Capture the cell that displays the provided text and extract its [X, Y] central coordinate. 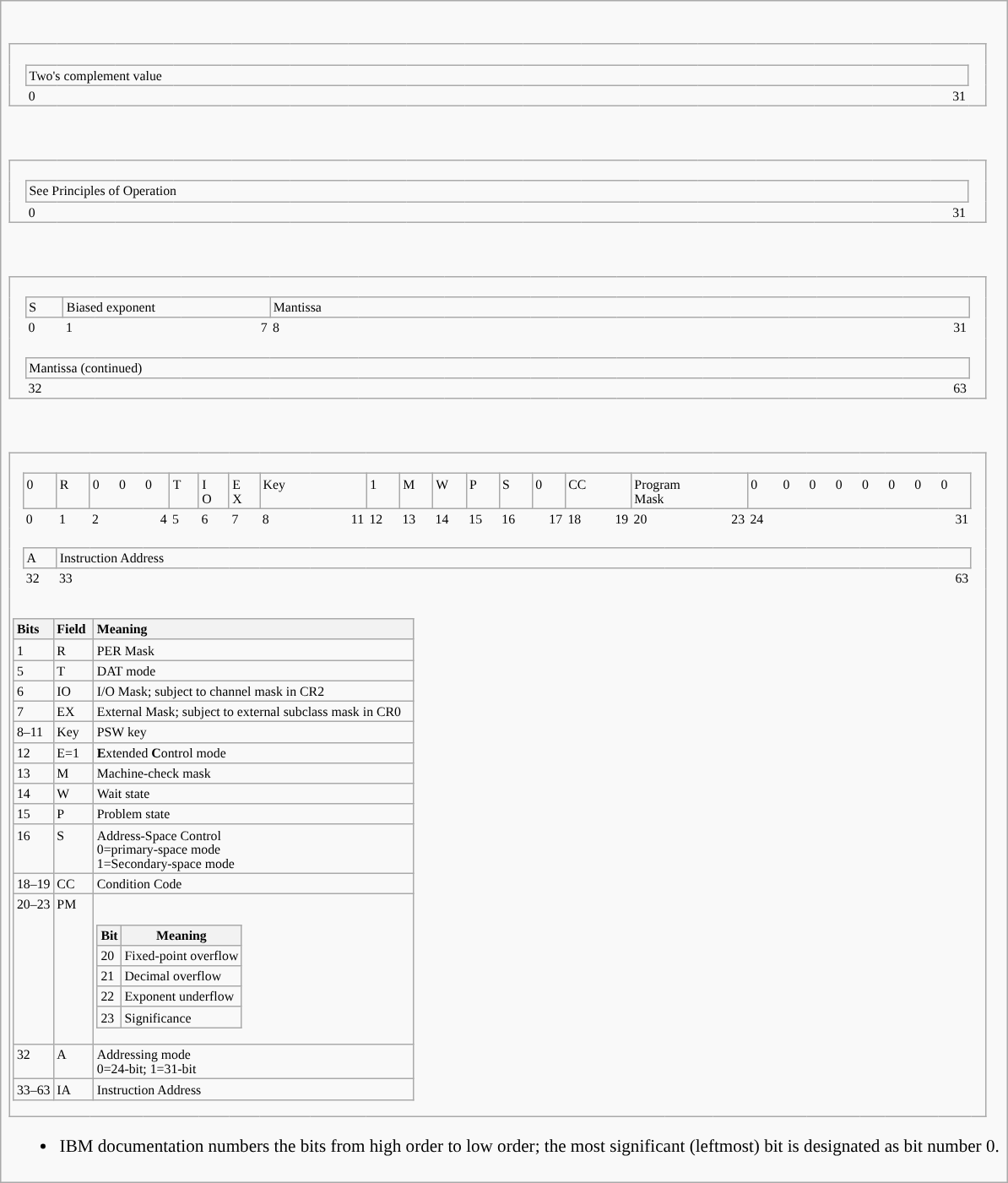
Bit Meaning 20 Fixed-point overflow 21 Decimal overflow 22 Exponent underflow 23 Significance [253, 969]
IA [73, 1089]
22 [109, 996]
Wait state [253, 794]
33 [73, 578]
17 [549, 518]
8–11 [34, 732]
ProgramMask [689, 491]
Extended Control mode [253, 752]
PM [73, 969]
18 [581, 518]
S Biased exponent Mantissa 0 1 7 8 31 Mantissa (continued) 32 63 [504, 327]
PER Mask [253, 649]
Condition Code [253, 883]
Address-Space Control0=primary-space mode1=Secondary-space mode [253, 848]
Bits [34, 629]
I/O Mask; subject to channel mask in CR2 [253, 691]
Decimal overflow [182, 976]
Problem state [253, 814]
Mantissa (continued) [497, 367]
Bit [109, 935]
Fixed-point overflow [182, 955]
See Principles of Operation [498, 191]
Machine-check mask [253, 773]
DAT mode [253, 670]
18–19 [34, 883]
Two's complement value [498, 75]
20–23 [34, 969]
Mantissa [620, 307]
21 [109, 976]
Addressing mode0=24-bit; 1=31-bit [253, 1062]
Biased exponent [167, 307]
33–63 [34, 1089]
See Principles of Operation 0 31 [504, 181]
Significance [182, 1017]
24 [763, 518]
19 [615, 518]
Exponent underflow [182, 996]
Field [73, 629]
E=1 [73, 752]
11 [350, 518]
Two's complement value 0 31 [504, 64]
2 [103, 518]
External Mask; subject to external subclass mask in CR0 [253, 711]
PSW key [253, 732]
4 [156, 518]
